For the text-containing cell, return its midpoint in [X, Y] coordinate format. 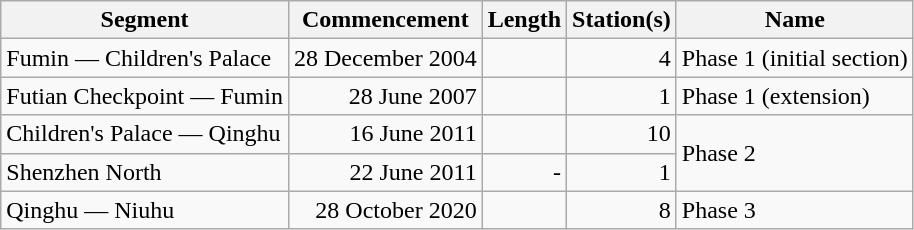
Station(s) [622, 20]
28 December 2004 [385, 58]
28 October 2020 [385, 210]
Phase 2 [794, 153]
8 [622, 210]
Fumin — Children's Palace [145, 58]
Segment [145, 20]
22 June 2011 [385, 172]
Commencement [385, 20]
Qinghu — Niuhu [145, 210]
Length [524, 20]
4 [622, 58]
Phase 1 (extension) [794, 96]
16 June 2011 [385, 134]
Children's Palace — Qinghu [145, 134]
Futian Checkpoint — Fumin [145, 96]
Phase 1 (initial section) [794, 58]
- [524, 172]
Name [794, 20]
28 June 2007 [385, 96]
Phase 3 [794, 210]
Shenzhen North [145, 172]
10 [622, 134]
